For the text-containing cell, return its midpoint in [x, y] coordinate format. 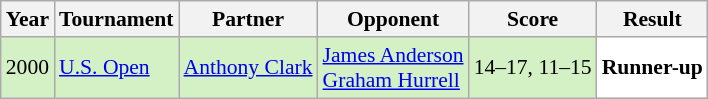
U.S. Open [116, 68]
James Anderson Graham Hurrell [394, 68]
Opponent [394, 19]
Partner [248, 19]
2000 [28, 68]
Result [652, 19]
14–17, 11–15 [533, 68]
Anthony Clark [248, 68]
Tournament [116, 19]
Year [28, 19]
Runner-up [652, 68]
Score [533, 19]
